Extract the [x, y] coordinate from the center of the cell holding the provided text.  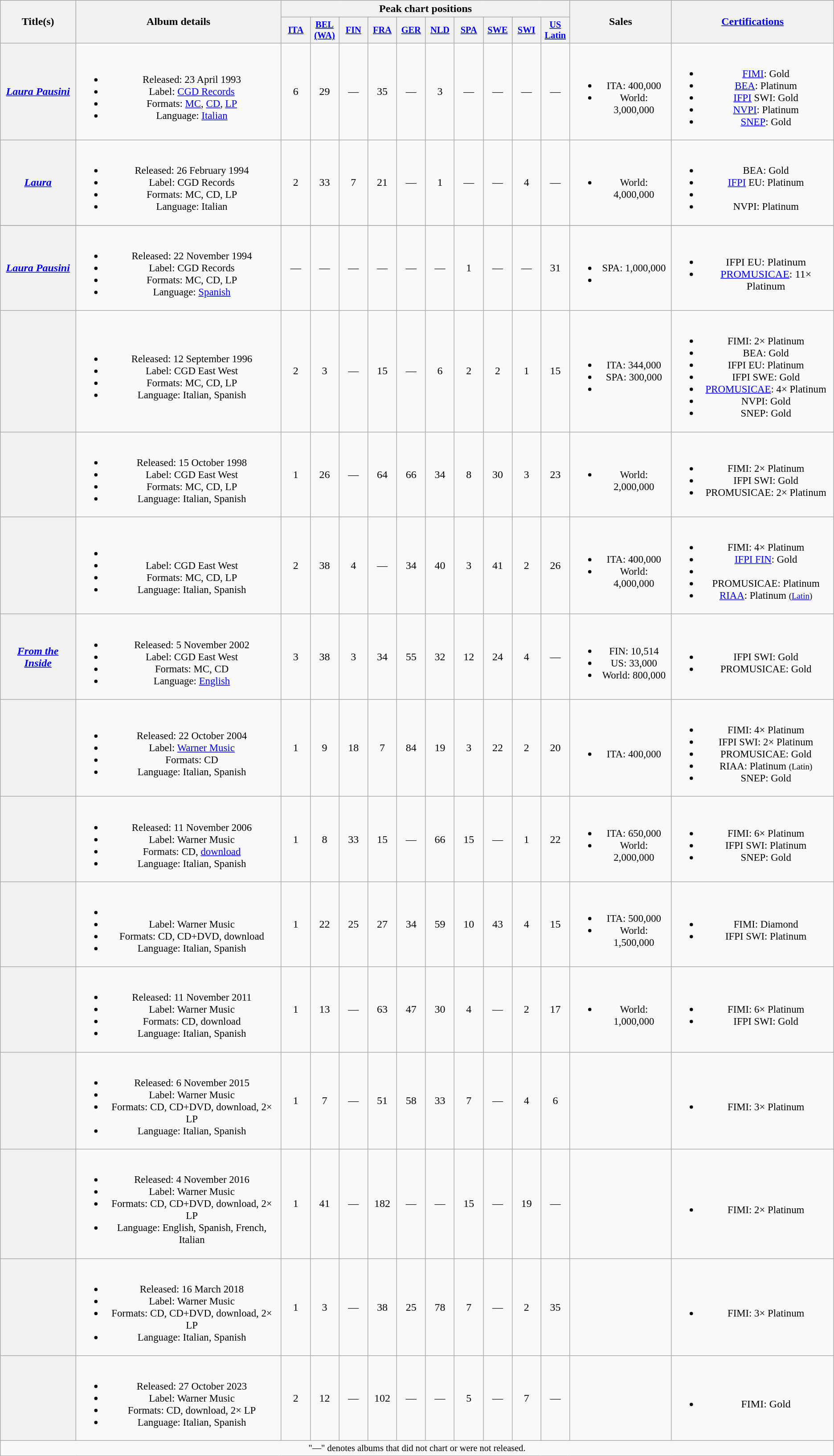
SPA: 1,000,000 [621, 268]
Released: 12 September 1996Label: CGD East WestFormats: MC, CD, LPLanguage: Italian, Spanish [179, 371]
13 [324, 1010]
FIMI: 4× PlatinumIFPI SWI: 2× PlatinumPROMUSICAE: GoldRIAA: Platinum (Latin)SNEP: Gold [752, 748]
ITA: 400,000World: 4,000,000 [621, 565]
Released: 6 November 2015Label: Warner MusicFormats: CD, CD+DVD, download, 2× LPLanguage: Italian, Spanish [179, 1100]
51 [382, 1100]
FIMI: DiamondIFPI SWI: Platinum [752, 924]
Sales [621, 22]
World: 1,000,000 [621, 1010]
Certifications [752, 22]
"—" denotes albums that did not chart or were not released. [417, 1448]
FIMI: 2× PlatinumIFPI SWI: GoldPROMUSICAE: 2× Platinum [752, 474]
FIMI: 2× PlatinumBEA: GoldIFPI EU: PlatinumIFPI SWE: GoldPROMUSICAE: 4× PlatinumNVPI: GoldSNEP: Gold [752, 371]
Released: 27 October 2023Label: Warner MusicFormats: CD, download, 2× LPLanguage: Italian, Spanish [179, 1398]
ITA: 400,000 [621, 748]
9 [324, 748]
ITA: 500,000World: 1,500,000 [621, 924]
Released: 22 November 1994Label: CGD RecordsFormats: MC, CD, LPLanguage: Spanish [179, 268]
Label: Warner MusicFormats: CD, CD+DVD, downloadLanguage: Italian, Spanish [179, 924]
Released: 5 November 2002Label: CGD East WestFormats: MC, CDLanguage: English [179, 657]
20 [555, 748]
Released: 4 November 2016Label: Warner MusicFormats: CD, CD+DVD, download, 2× LPLanguage: English, Spanish, French, Italian [179, 1204]
23 [555, 474]
Released: 16 March 2018Label: Warner MusicFormats: CD, CD+DVD, download, 2× LPLanguage: Italian, Spanish [179, 1307]
ITA [296, 30]
Album details [179, 22]
Peak chart positions [425, 9]
40 [440, 565]
84 [411, 748]
FIMI: GoldBEA: PlatinumIFPI SWI: GoldNVPI: PlatinumSNEP: Gold [752, 91]
FIMI: Gold [752, 1398]
BEA: GoldIFPI EU: PlatinumNVPI: Platinum [752, 183]
47 [411, 1010]
18 [354, 748]
Released: 11 November 2011Label: Warner MusicFormats: CD, downloadLanguage: Italian, Spanish [179, 1010]
FIN [354, 30]
FIMI: 6× PlatinumIFPI SWI: Gold [752, 1010]
SPA [469, 30]
FRA [382, 30]
FIMI: 6× PlatinumIFPI SWI: PlatinumSNEP: Gold [752, 839]
FIN: 10,514US: 33,000World: 800,000 [621, 657]
SWE [498, 30]
ITA: 344,000SPA: 300,000 [621, 371]
GER [411, 30]
102 [382, 1398]
5 [469, 1398]
US Latin [555, 30]
Released: 22 October 2004Label: Warner MusicFormats: CDLanguage: Italian, Spanish [179, 748]
182 [382, 1204]
ITA: 650,000World: 2,000,000 [621, 839]
SWI [527, 30]
IFPI EU: PlatinumPROMUSICAE: 11× Platinum [752, 268]
NLD [440, 30]
World: 2,000,000 [621, 474]
Laura [38, 183]
10 [469, 924]
58 [411, 1100]
31 [555, 268]
World: 4,000,000 [621, 183]
64 [382, 474]
IFPI SWI: GoldPROMUSICAE: Gold [752, 657]
BEL(WA) [324, 30]
ITA: 400,000World: 3,000,000 [621, 91]
24 [498, 657]
27 [382, 924]
Title(s) [38, 22]
FIMI: 4× PlatinumIFPI FIN: GoldPROMUSICAE: PlatinumRIAA: Platinum (Latin) [752, 565]
29 [324, 91]
59 [440, 924]
Released: 11 November 2006Label: Warner MusicFormats: CD, downloadLanguage: Italian, Spanish [179, 839]
43 [498, 924]
Released: 23 April 1993Label: CGD RecordsFormats: MC, CD, LPLanguage: Italian [179, 91]
FIMI: 2× Platinum [752, 1204]
17 [555, 1010]
32 [440, 657]
Label: CGD East WestFormats: MC, CD, LPLanguage: Italian, Spanish [179, 565]
63 [382, 1010]
78 [440, 1307]
21 [382, 183]
From the Inside [38, 657]
55 [411, 657]
Released: 26 February 1994Label: CGD RecordsFormats: MC, CD, LPLanguage: Italian [179, 183]
Released: 15 October 1998Label: CGD East WestFormats: MC, CD, LPLanguage: Italian, Spanish [179, 474]
